Return the (x, y) coordinate for the center point of the cell that contains the specified text.  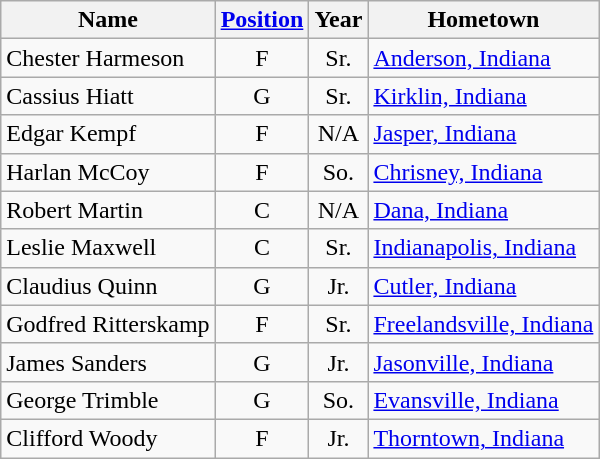
Anderson, Indiana (484, 58)
George Trimble (108, 400)
Harlan McCoy (108, 172)
Jasonville, Indiana (484, 362)
Position (262, 20)
Indianapolis, Indiana (484, 248)
Evansville, Indiana (484, 400)
Godfred Ritterskamp (108, 324)
Year (338, 20)
Kirklin, Indiana (484, 96)
Edgar Kempf (108, 134)
Hometown (484, 20)
Chester Harmeson (108, 58)
Cassius Hiatt (108, 96)
Claudius Quinn (108, 286)
Jasper, Indiana (484, 134)
Chrisney, Indiana (484, 172)
Robert Martin (108, 210)
Dana, Indiana (484, 210)
Leslie Maxwell (108, 248)
Thorntown, Indiana (484, 438)
Clifford Woody (108, 438)
Cutler, Indiana (484, 286)
Name (108, 20)
James Sanders (108, 362)
Freelandsville, Indiana (484, 324)
